From the cell containing the given text, extract its center point as [x, y] coordinate. 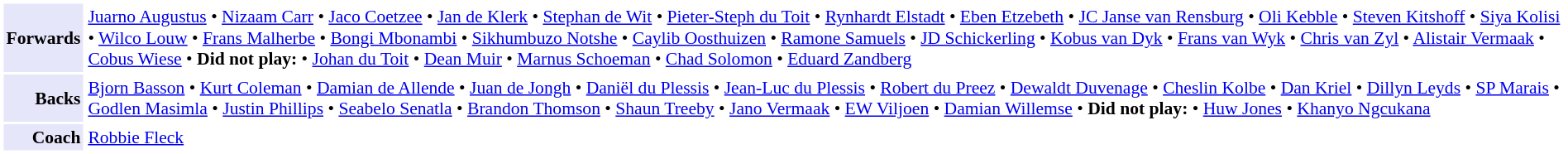
Coach [43, 137]
Forwards [43, 37]
Robbie Fleck [825, 137]
Backs [43, 98]
